Pinpoint the cell where the given text exists, returning its [x, y] midpoint coordinate. 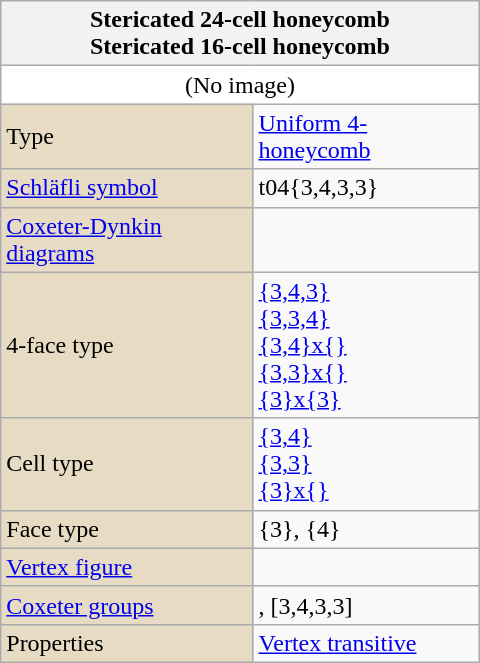
Schläfli symbol [127, 188]
Vertex transitive [366, 643]
Vertex figure [127, 567]
{3}, {4} [366, 529]
Face type [127, 529]
Cell type [127, 464]
Type [127, 136]
t04{3,4,3,3} [366, 188]
Coxeter groups [127, 605]
, [3,4,3,3] [366, 605]
Properties [127, 643]
Coxeter-Dynkin diagrams [127, 240]
Uniform 4-honeycomb [366, 136]
Stericated 24-cell honeycombStericated 16-cell honeycomb [240, 34]
{3,4}{3,3}{3}x{} [366, 464]
4-face type [127, 345]
(No image) [240, 85]
{3,4,3} {3,3,4} {3,4}x{} {3,3}x{} {3}x{3} [366, 345]
